Detect which cell encompasses the target text, then output its (x, y) center coordinate. 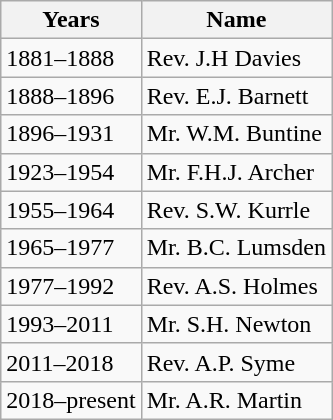
Name (236, 20)
1888–1896 (71, 96)
Mr. S.H. Newton (236, 324)
2018–present (71, 400)
2011–2018 (71, 362)
1923–1954 (71, 172)
Rev. A.P. Syme (236, 362)
Rev. E.J. Barnett (236, 96)
Mr. A.R. Martin (236, 400)
1955–1964 (71, 210)
1993–2011 (71, 324)
Rev. A.S. Holmes (236, 286)
1896–1931 (71, 134)
1881–1888 (71, 58)
Years (71, 20)
Mr. B.C. Lumsden (236, 248)
Rev. J.H Davies (236, 58)
Mr. W.M. Buntine (236, 134)
Rev. S.W. Kurrle (236, 210)
1977–1992 (71, 286)
Mr. F.H.J. Archer (236, 172)
1965–1977 (71, 248)
